Output the [X, Y] coordinate of the center of the cell containing the given text.  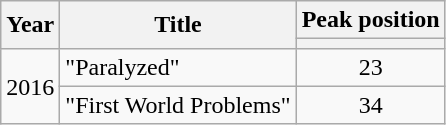
23 [370, 67]
"Paralyzed" [178, 67]
34 [370, 105]
Title [178, 25]
Peak position [370, 20]
"First World Problems" [178, 105]
Year [30, 25]
2016 [30, 86]
